Output the [X, Y] coordinate of the center of the cell containing the given text.  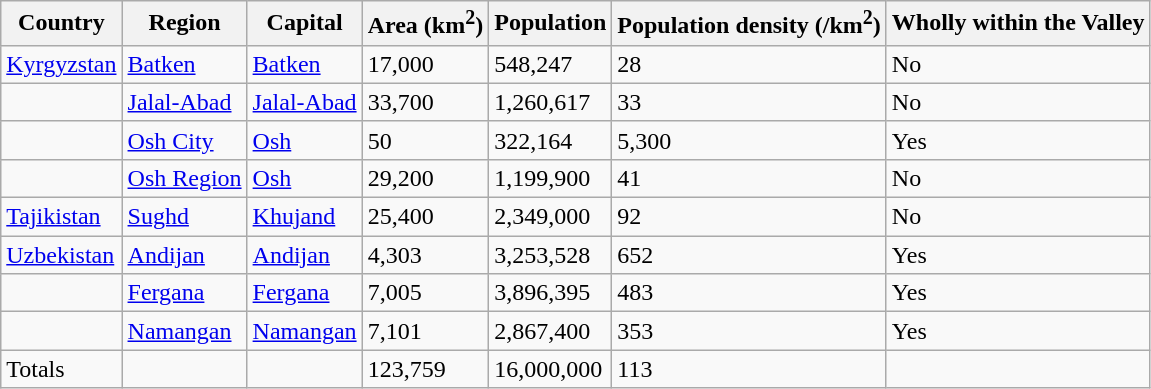
Country [62, 24]
4,303 [426, 255]
Region [184, 24]
Osh City [184, 140]
Population [550, 24]
652 [749, 255]
Capital [304, 24]
Totals [62, 369]
33 [749, 102]
Osh Region [184, 178]
Kyrgyzstan [62, 64]
2,867,400 [550, 331]
Khujand [304, 217]
Wholly within the Valley [1018, 24]
50 [426, 140]
29,200 [426, 178]
28 [749, 64]
Population density (/km2) [749, 24]
16,000,000 [550, 369]
2,349,000 [550, 217]
3,896,395 [550, 293]
113 [749, 369]
123,759 [426, 369]
548,247 [550, 64]
Area (km2) [426, 24]
322,164 [550, 140]
1,260,617 [550, 102]
Sughd [184, 217]
41 [749, 178]
17,000 [426, 64]
Tajikistan [62, 217]
33,700 [426, 102]
3,253,528 [550, 255]
92 [749, 217]
5,300 [749, 140]
1,199,900 [550, 178]
483 [749, 293]
7,101 [426, 331]
25,400 [426, 217]
Uzbekistan [62, 255]
7,005 [426, 293]
353 [749, 331]
